Search for the cell housing the specified text and yield its (x, y) center coordinate. 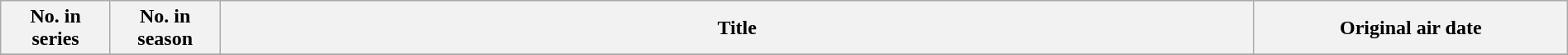
Title (737, 28)
No. inseason (165, 28)
Original air date (1411, 28)
No. in series (56, 28)
